Return the [x, y] coordinate for the center point of the cell that contains the specified text.  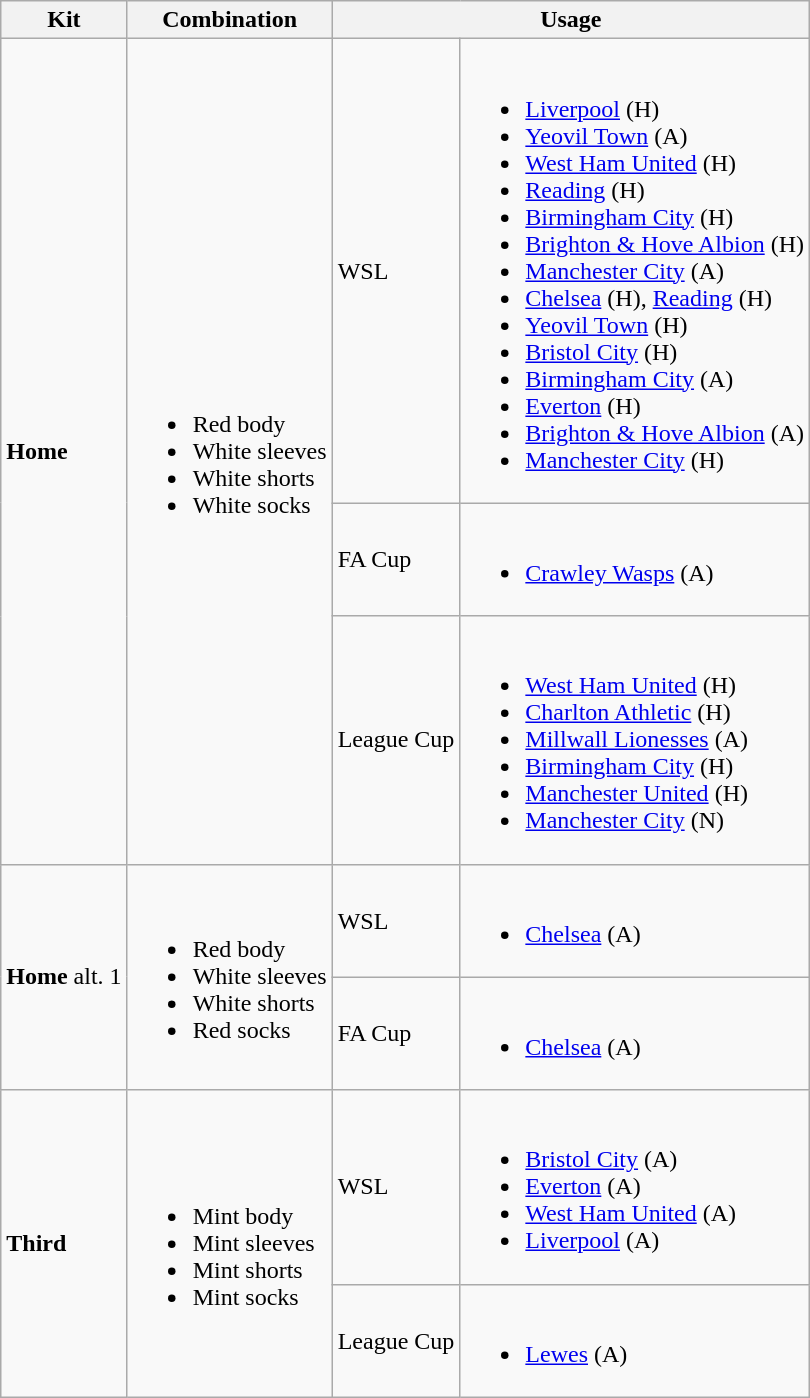
Red bodyWhite sleevesWhite shortsWhite socks [230, 452]
Kit [64, 20]
Usage [570, 20]
Home alt. 1 [64, 977]
Crawley Wasps (A) [635, 560]
Mint bodyMint sleevesMint shortsMint socks [230, 1244]
Bristol City (A)Everton (A)West Ham United (A)Liverpool (A) [635, 1187]
Home [64, 452]
Combination [230, 20]
West Ham United (H)Charlton Athletic (H)Millwall Lionesses (A)Birmingham City (H)Manchester United (H)Manchester City (N) [635, 740]
Lewes (A) [635, 1340]
Third [64, 1244]
Red bodyWhite sleevesWhite shortsRed socks [230, 977]
